Pinpoint the cell where the given text exists, returning its (X, Y) midpoint coordinate. 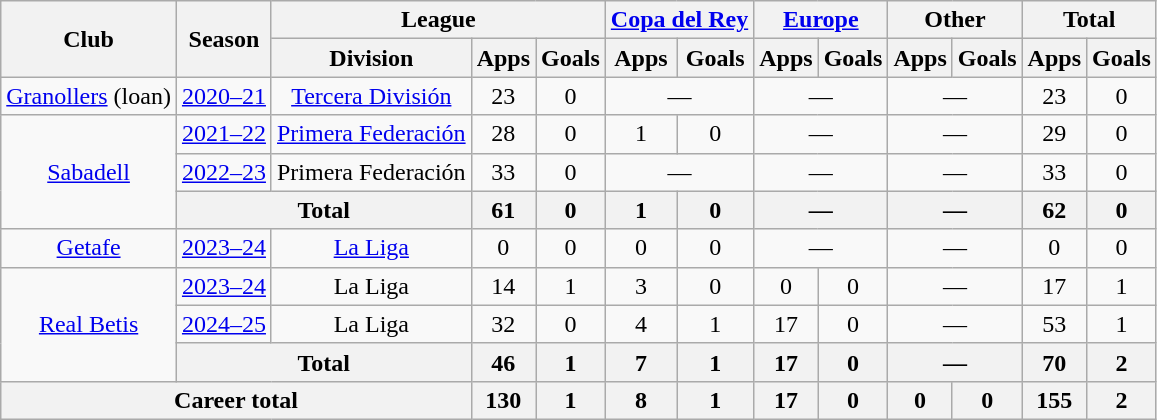
Europe (821, 20)
2022–23 (224, 172)
Other (955, 20)
53 (1054, 324)
61 (503, 210)
Real Betis (89, 324)
2024–25 (224, 324)
46 (503, 362)
Granollers (loan) (89, 96)
32 (503, 324)
Copa del Rey (679, 20)
7 (640, 362)
4 (640, 324)
Sabadell (89, 172)
155 (1054, 400)
28 (503, 134)
2021–22 (224, 134)
29 (1054, 134)
Division (371, 58)
62 (1054, 210)
Getafe (89, 248)
Club (89, 39)
2020–21 (224, 96)
Season (224, 39)
70 (1054, 362)
14 (503, 286)
League (438, 20)
130 (503, 400)
Tercera División (371, 96)
3 (640, 286)
8 (640, 400)
Career total (236, 400)
